Return the (X, Y) coordinate for the center point of the cell that contains the specified text.  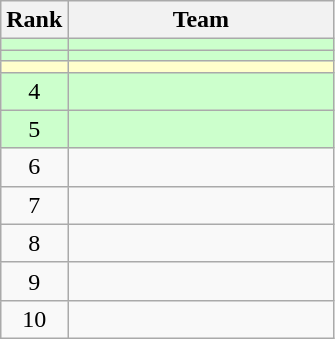
5 (34, 129)
4 (34, 91)
7 (34, 205)
Rank (34, 20)
10 (34, 319)
Team (201, 20)
8 (34, 243)
9 (34, 281)
6 (34, 167)
